Find where the given text appears and provide that cell's center as [x, y] coordinate. 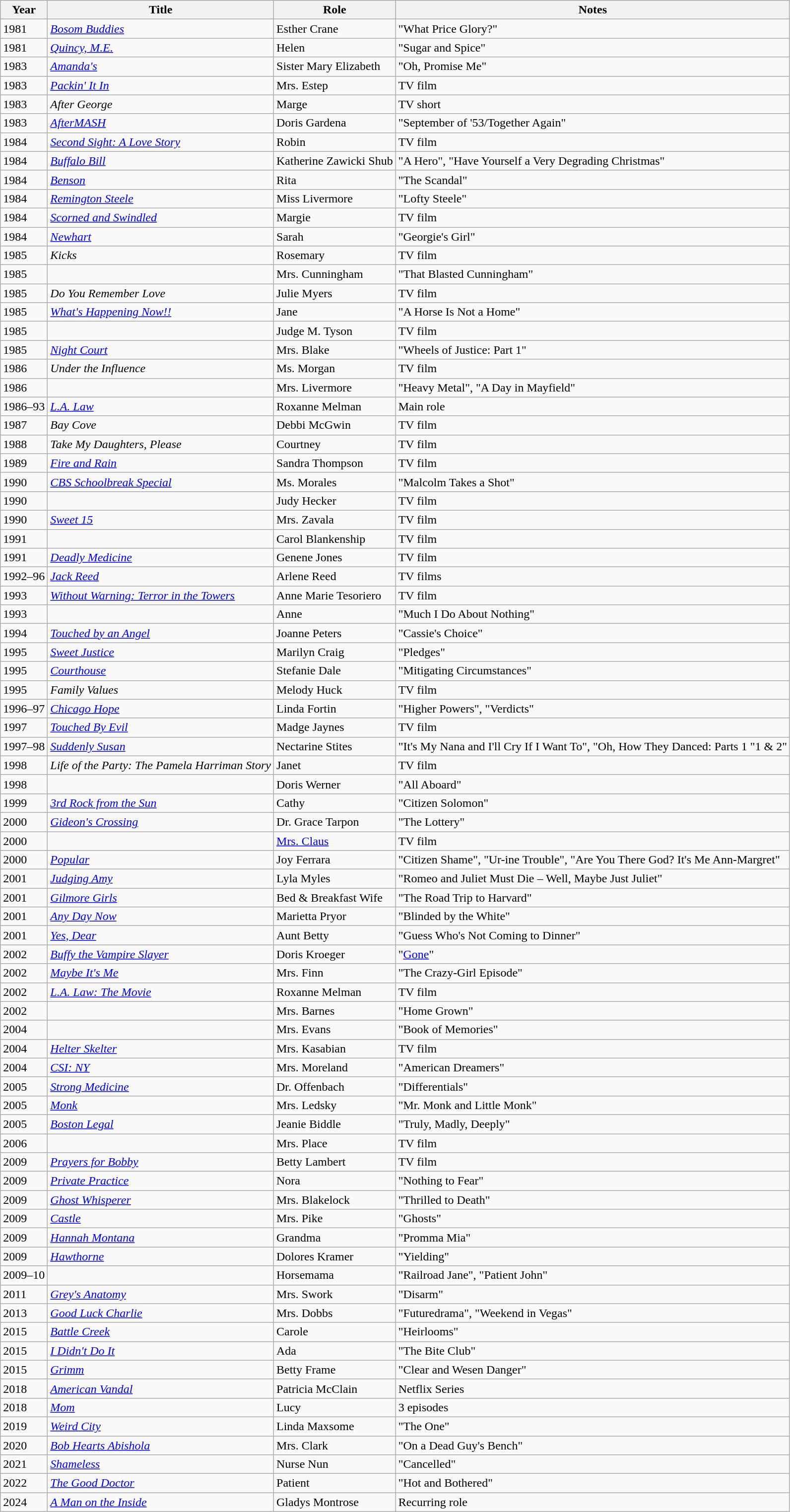
Rosemary [335, 256]
3rd Rock from the Sun [161, 803]
2013 [24, 1313]
"Citizen Solomon" [592, 803]
"It's My Nana and I'll Cry If I Want To", "Oh, How They Danced: Parts 1 "1 & 2" [592, 746]
Nectarine Stites [335, 746]
"Georgie's Girl" [592, 237]
Lucy [335, 1407]
"Wheels of Justice: Part 1" [592, 350]
Marietta Pryor [335, 917]
"The Bite Club" [592, 1351]
2019 [24, 1426]
Do You Remember Love [161, 293]
Touched by an Angel [161, 633]
Nora [335, 1181]
"Heirlooms" [592, 1332]
Family Values [161, 690]
"The Crazy-Girl Episode" [592, 973]
2009–10 [24, 1275]
"Truly, Madly, Deeply" [592, 1124]
I Didn't Do It [161, 1351]
"Disarm" [592, 1294]
Deadly Medicine [161, 558]
"All Aboard" [592, 784]
Linda Maxsome [335, 1426]
"Romeo and Juliet Must Die – Well, Maybe Just Juliet" [592, 879]
"Oh, Promise Me" [592, 66]
"Railroad Jane", "Patient John" [592, 1275]
"On a Dead Guy's Bench" [592, 1446]
"The One" [592, 1426]
Anne [335, 614]
Grimm [161, 1370]
"Much I Do About Nothing" [592, 614]
"Gone" [592, 954]
Dr. Offenbach [335, 1086]
Doris Gardena [335, 123]
Main role [592, 406]
"Nothing to Fear" [592, 1181]
"Heavy Metal", "A Day in Mayfield" [592, 388]
"Mr. Monk and Little Monk" [592, 1105]
"American Dreamers" [592, 1067]
"Sugar and Spice" [592, 48]
Marilyn Craig [335, 652]
Year [24, 10]
Ms. Morgan [335, 369]
After George [161, 104]
Esther Crane [335, 29]
"September of '53/Together Again" [592, 123]
Second Sight: A Love Story [161, 142]
"Thrilled to Death" [592, 1200]
"Blinded by the White" [592, 917]
Sweet Justice [161, 652]
1987 [24, 425]
Dr. Grace Tarpon [335, 822]
Maybe It's Me [161, 973]
Mrs. Estep [335, 85]
"Clear and Wesen Danger" [592, 1370]
Any Day Now [161, 917]
Hawthorne [161, 1256]
Bay Cove [161, 425]
Jack Reed [161, 577]
Quincy, M.E. [161, 48]
"Differentials" [592, 1086]
Joanne Peters [335, 633]
Good Luck Charlie [161, 1313]
2022 [24, 1483]
Doris Werner [335, 784]
1996–97 [24, 709]
Jeanie Biddle [335, 1124]
American Vandal [161, 1388]
"Cassie's Choice" [592, 633]
Kicks [161, 256]
"Promma Mia" [592, 1238]
Sarah [335, 237]
2020 [24, 1446]
"That Blasted Cunningham" [592, 274]
Hannah Montana [161, 1238]
Castle [161, 1219]
Judging Amy [161, 879]
Weird City [161, 1426]
Prayers for Bobby [161, 1162]
"Malcolm Takes a Shot" [592, 482]
3 episodes [592, 1407]
Strong Medicine [161, 1086]
1986–93 [24, 406]
Mrs. Kasabian [335, 1049]
Debbi McGwin [335, 425]
Notes [592, 10]
"Mitigating Circumstances" [592, 671]
Night Court [161, 350]
Mrs. Evans [335, 1030]
The Good Doctor [161, 1483]
1989 [24, 463]
CSI: NY [161, 1067]
Title [161, 10]
"Citizen Shame", "Ur-ine Trouble", "Are You There God? It's Me Ann-Margret" [592, 860]
Take My Daughters, Please [161, 444]
Betty Lambert [335, 1162]
Judge M. Tyson [335, 331]
Helter Skelter [161, 1049]
Fire and Rain [161, 463]
Buffy the Vampire Slayer [161, 954]
Ms. Morales [335, 482]
Anne Marie Tesoriero [335, 595]
"Futuredrama", "Weekend in Vegas" [592, 1313]
Buffalo Bill [161, 161]
Mrs. Finn [335, 973]
CBS Schoolbreak Special [161, 482]
Monk [161, 1105]
Miss Livermore [335, 198]
Mom [161, 1407]
Remington Steele [161, 198]
Mrs. Moreland [335, 1067]
Courtney [335, 444]
Sandra Thompson [335, 463]
Grey's Anatomy [161, 1294]
"Yielding" [592, 1256]
Doris Kroeger [335, 954]
Netflix Series [592, 1388]
Mrs. Cunningham [335, 274]
"Pledges" [592, 652]
"Hot and Bothered" [592, 1483]
1994 [24, 633]
Dolores Kramer [335, 1256]
"A Horse Is Not a Home" [592, 312]
Linda Fortin [335, 709]
A Man on the Inside [161, 1502]
Joy Ferrara [335, 860]
Judy Hecker [335, 501]
Mrs. Barnes [335, 1011]
Amanda's [161, 66]
Carol Blankenship [335, 538]
1997–98 [24, 746]
Robin [335, 142]
"The Lottery" [592, 822]
1999 [24, 803]
1992–96 [24, 577]
Bed & Breakfast Wife [335, 898]
Gladys Montrose [335, 1502]
Jane [335, 312]
Sister Mary Elizabeth [335, 66]
1988 [24, 444]
Scorned and Swindled [161, 217]
"Home Grown" [592, 1011]
Helen [335, 48]
AfterMASH [161, 123]
Popular [161, 860]
What's Happening Now!! [161, 312]
Mrs. Blakelock [335, 1200]
L.A. Law: The Movie [161, 992]
Mrs. Clark [335, 1446]
Patient [335, 1483]
Mrs. Pike [335, 1219]
Sweet 15 [161, 520]
Ghost Whisperer [161, 1200]
Gideon's Crossing [161, 822]
"Guess Who's Not Coming to Dinner" [592, 935]
Suddenly Susan [161, 746]
2011 [24, 1294]
Margie [335, 217]
TV films [592, 577]
"The Scandal" [592, 180]
"Ghosts" [592, 1219]
2021 [24, 1464]
Julie Myers [335, 293]
Role [335, 10]
Mrs. Zavala [335, 520]
Nurse Nun [335, 1464]
Under the Influence [161, 369]
Packin' It In [161, 85]
Chicago Hope [161, 709]
Rita [335, 180]
"Lofty Steele" [592, 198]
Horsemama [335, 1275]
Ada [335, 1351]
Mrs. Livermore [335, 388]
Stefanie Dale [335, 671]
Newhart [161, 237]
Carole [335, 1332]
Battle Creek [161, 1332]
1997 [24, 727]
Marge [335, 104]
Mrs. Claus [335, 841]
Katherine Zawicki Shub [335, 161]
Mrs. Place [335, 1143]
Life of the Party: The Pamela Harriman Story [161, 765]
Shameless [161, 1464]
2024 [24, 1502]
Courthouse [161, 671]
Yes, Dear [161, 935]
Bob Hearts Abishola [161, 1446]
Janet [335, 765]
Recurring role [592, 1502]
Bosom Buddies [161, 29]
Mrs. Ledsky [335, 1105]
Benson [161, 180]
Boston Legal [161, 1124]
Mrs. Swork [335, 1294]
"The Road Trip to Harvard" [592, 898]
"A Hero", "Have Yourself a Very Degrading Christmas" [592, 161]
Arlene Reed [335, 577]
Genene Jones [335, 558]
Cathy [335, 803]
Grandma [335, 1238]
Mrs. Dobbs [335, 1313]
"What Price Glory?" [592, 29]
Mrs. Blake [335, 350]
Madge Jaynes [335, 727]
Melody Huck [335, 690]
Betty Frame [335, 1370]
Without Warning: Terror in the Towers [161, 595]
"Cancelled" [592, 1464]
"Higher Powers", "Verdicts" [592, 709]
Patricia McClain [335, 1388]
Aunt Betty [335, 935]
Private Practice [161, 1181]
Touched By Evil [161, 727]
Gilmore Girls [161, 898]
2006 [24, 1143]
TV short [592, 104]
Lyla Myles [335, 879]
L.A. Law [161, 406]
"Book of Memories" [592, 1030]
